Detect which cell encompasses the target text, then output its (X, Y) center coordinate. 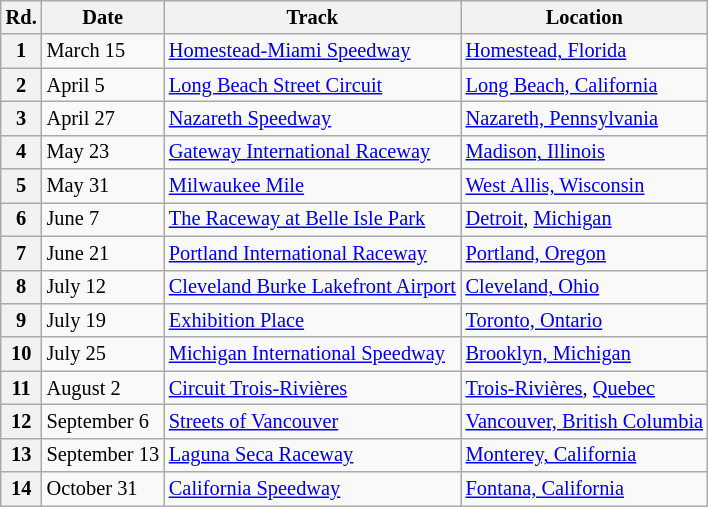
Milwaukee Mile (312, 186)
California Speedway (312, 489)
Trois-Rivières, Quebec (584, 388)
The Raceway at Belle Isle Park (312, 219)
Gateway International Raceway (312, 152)
Madison, Illinois (584, 152)
May 23 (103, 152)
1 (22, 51)
6 (22, 219)
Detroit, Michigan (584, 219)
11 (22, 388)
Laguna Seca Raceway (312, 455)
April 5 (103, 85)
Homestead-Miami Speedway (312, 51)
June 7 (103, 219)
Date (103, 17)
Circuit Trois-Rivières (312, 388)
2 (22, 85)
May 31 (103, 186)
8 (22, 287)
July 12 (103, 287)
Brooklyn, Michigan (584, 354)
March 15 (103, 51)
Cleveland Burke Lakefront Airport (312, 287)
April 27 (103, 118)
Toronto, Ontario (584, 320)
Cleveland, Ohio (584, 287)
Streets of Vancouver (312, 421)
13 (22, 455)
July 19 (103, 320)
Exhibition Place (312, 320)
10 (22, 354)
Fontana, California (584, 489)
14 (22, 489)
September 6 (103, 421)
July 25 (103, 354)
Homestead, Florida (584, 51)
Long Beach, California (584, 85)
West Allis, Wisconsin (584, 186)
August 2 (103, 388)
7 (22, 253)
Track (312, 17)
Nazareth Speedway (312, 118)
Location (584, 17)
Monterey, California (584, 455)
October 31 (103, 489)
Vancouver, British Columbia (584, 421)
Nazareth, Pennsylvania (584, 118)
Rd. (22, 17)
Long Beach Street Circuit (312, 85)
3 (22, 118)
Portland, Oregon (584, 253)
September 13 (103, 455)
12 (22, 421)
4 (22, 152)
Michigan International Speedway (312, 354)
9 (22, 320)
June 21 (103, 253)
Portland International Raceway (312, 253)
5 (22, 186)
